Scan for the cell matching the given text and deliver its (X, Y) coordinate at center. 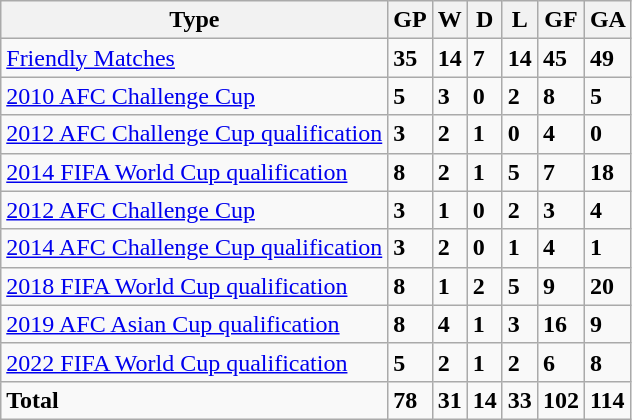
16 (560, 324)
49 (608, 58)
2022 FIFA World Cup qualification (194, 362)
6 (560, 362)
35 (410, 58)
114 (608, 400)
2010 AFC Challenge Cup (194, 96)
Total (194, 400)
102 (560, 400)
33 (520, 400)
2012 AFC Challenge Cup (194, 210)
L (520, 20)
Friendly Matches (194, 58)
2019 AFC Asian Cup qualification (194, 324)
W (450, 20)
31 (450, 400)
2014 FIFA World Cup qualification (194, 172)
78 (410, 400)
GF (560, 20)
GP (410, 20)
2018 FIFA World Cup qualification (194, 286)
D (484, 20)
18 (608, 172)
45 (560, 58)
GA (608, 20)
2012 AFC Challenge Cup qualification (194, 134)
Type (194, 20)
2014 AFC Challenge Cup qualification (194, 248)
20 (608, 286)
